Determine the (x, y) coordinate at the center of the cell enclosing the given text.  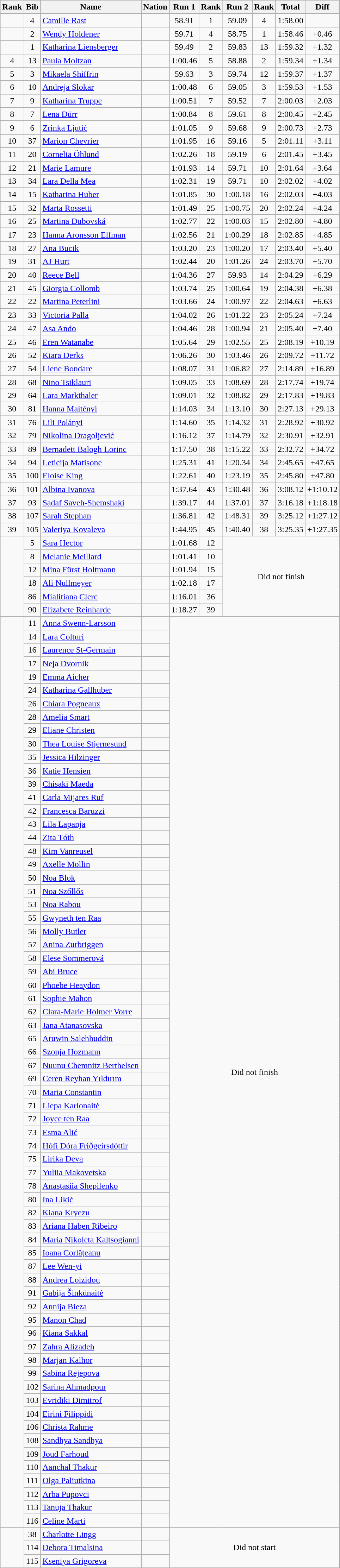
1:00.48 (184, 87)
Amelia Smart (91, 717)
1:08.82 (237, 396)
1:20.34 (237, 462)
Molly Butler (91, 931)
Neja Dvornik (91, 663)
Esma Alić (91, 1132)
91 (32, 1293)
52 (32, 355)
Eren Watanabe (91, 342)
1:17.50 (184, 449)
70 (32, 1092)
2:27.13 (291, 409)
Olga Paliutkina (91, 1481)
76 (32, 422)
2:02.80 (291, 221)
2:04.38 (291, 288)
62 (32, 1012)
Nation (155, 7)
113 (32, 1507)
+10.19 (322, 342)
1:00.29 (237, 235)
71 (32, 1106)
87 (32, 1266)
Tanuja Thakur (91, 1507)
98 (32, 1360)
63 (32, 1025)
59.74 (237, 74)
Hanna Aronsson Elfman (91, 235)
110 (32, 1467)
Marjan Kalhor (91, 1360)
+1:27.35 (322, 529)
Kiana Sakkal (91, 1333)
1:59.37 (291, 74)
Sarina Ahmadpour (91, 1387)
Lara Della Mea (91, 181)
3:08.12 (291, 489)
1:09.05 (184, 382)
1:01.95 (184, 141)
89 (32, 449)
104 (32, 1413)
Camille Rast (91, 20)
1:06.26 (184, 355)
+11.72 (322, 355)
Ali Nullmeyer (91, 583)
1:08.69 (237, 382)
1:40.40 (237, 529)
2:01.64 (291, 168)
1:44.95 (184, 529)
+47.65 (322, 462)
1:01.41 (184, 556)
+47.80 (322, 476)
+3.64 (322, 168)
49 (32, 864)
Chisaki Maeda (91, 784)
+1:18.18 (322, 503)
1:02.56 (184, 235)
73 (32, 1132)
1:37.01 (237, 503)
Aanchal Thakur (91, 1467)
56 (32, 931)
Hófi Dóra Friðgeirsdóttir (91, 1146)
Wendy Holdener (91, 34)
1:00.94 (237, 328)
1:01.94 (184, 569)
Valeriya Kovaleva (91, 529)
+19.83 (322, 396)
50 (32, 878)
Andreja Slokar (91, 87)
Lili Polányi (91, 422)
1:14.32 (237, 422)
54 (32, 369)
55 (32, 918)
Eliane Christen (91, 730)
Noa Blok (91, 878)
2:02.02 (291, 181)
88 (32, 1280)
2:32.72 (291, 449)
109 (32, 1454)
1:58.00 (291, 20)
1:03.20 (184, 248)
Aruwin Salehhuddin (91, 1039)
2:45.80 (291, 476)
2:17.83 (291, 396)
Sarah Stephan (91, 516)
100 (32, 476)
97 (32, 1347)
Katie Hensien (91, 770)
+6.38 (322, 288)
59.63 (184, 74)
+0.46 (322, 34)
59.19 (237, 154)
2:04.63 (291, 302)
112 (32, 1494)
1:16.01 (184, 597)
Zrinka Ljutić (91, 127)
Zahra Alizadeh (91, 1347)
1:02.55 (237, 342)
53 (32, 905)
1:02.77 (184, 221)
94 (32, 462)
Laurence St-Germain (91, 650)
AJ Hurt (91, 262)
1:01.22 (237, 315)
Martina Dubovská (91, 221)
Joyce ten Raa (91, 1119)
68 (32, 382)
80 (32, 1199)
+3.11 (322, 141)
1:14.03 (184, 409)
Szonja Hozmann (91, 1052)
Lara Colturi (91, 637)
+4.24 (322, 208)
Did not start (254, 1548)
+2.03 (322, 101)
1:04.36 (184, 275)
77 (32, 1172)
1:14.60 (184, 422)
2:00.45 (291, 114)
+5.40 (322, 248)
2:08.19 (291, 342)
111 (32, 1481)
1:25.31 (184, 462)
Katharina Truppe (91, 101)
81 (32, 409)
69 (32, 1079)
Abi Bruce (91, 971)
61 (32, 998)
108 (32, 1440)
Paula Moltzan (91, 61)
Anina Zurbriggen (91, 945)
1:01.85 (184, 195)
1:00.97 (237, 302)
64 (32, 396)
51 (32, 891)
Charlotte Lingg (91, 1534)
2:02.24 (291, 208)
Nuunu Chemnitz Berthelsen (91, 1065)
2:01.45 (291, 154)
58.88 (237, 61)
72 (32, 1119)
106 (32, 1427)
114 (32, 1548)
Evridiki Dimitrof (91, 1400)
58 (32, 958)
1:01.49 (184, 208)
78 (32, 1186)
96 (32, 1333)
2:09.72 (291, 355)
2:30.91 (291, 436)
Run 1 (184, 7)
1:08.07 (184, 369)
1:00.51 (184, 101)
59.09 (237, 20)
Clara-Marie Holmer Vorre (91, 1012)
1:05.64 (184, 342)
59.61 (237, 114)
60 (32, 985)
47 (32, 328)
Emma Aicher (91, 677)
1:02.31 (184, 181)
2:28.92 (291, 422)
1:58.46 (291, 34)
+34.72 (322, 449)
86 (32, 597)
1:23.19 (237, 476)
59.16 (237, 141)
1:00.18 (237, 195)
1:48.31 (237, 516)
1:03.46 (237, 355)
+4.85 (322, 235)
+7.40 (322, 328)
1:00.64 (237, 288)
1:04.46 (184, 328)
+4.80 (322, 221)
1:02.18 (184, 583)
1:22.61 (184, 476)
82 (32, 1213)
Anna Swenn-Larsson (91, 623)
+4.03 (322, 195)
Noa Szőllős (91, 891)
59.52 (237, 101)
2:05.40 (291, 328)
1:39.17 (184, 503)
48 (32, 851)
84 (32, 1239)
2:00.03 (291, 101)
Leticija Matisone (91, 462)
+19.74 (322, 382)
1:00.75 (237, 208)
1:02.26 (184, 154)
1:02.44 (184, 262)
1:00.20 (237, 248)
+16.89 (322, 369)
2:03.70 (291, 262)
Lee Wen-yi (91, 1266)
Bernadett Balogh Lorinc (91, 449)
1:00.03 (237, 221)
74 (32, 1146)
83 (32, 1226)
Katharina Liensberger (91, 47)
Bib (32, 7)
Victoria Palla (91, 315)
59.05 (237, 87)
+29.13 (322, 409)
59.68 (237, 127)
Arba Pupovci (91, 1494)
Liene Bondare (91, 369)
3:25.35 (291, 529)
46 (32, 342)
1:01.26 (237, 262)
2:45.65 (291, 462)
Kiara Derks (91, 355)
1:59.32 (291, 47)
75 (32, 1159)
1:00.84 (184, 114)
2:05.24 (291, 315)
Kim Vanreusel (91, 851)
79 (32, 436)
1:04.02 (184, 315)
+1.53 (322, 87)
Mina Fürst Holtmann (91, 569)
57 (32, 945)
2:04.29 (291, 275)
Debora Timalsina (91, 1548)
2:01.11 (291, 141)
Jessica Hilzinger (91, 757)
Gabija Šinkūnaitė (91, 1293)
1:30.48 (237, 489)
1:01.05 (184, 127)
+3.45 (322, 154)
2:14.89 (291, 369)
59.83 (237, 47)
85 (32, 1253)
101 (32, 489)
Sara Hector (91, 543)
Elizabete Reinharde (91, 610)
107 (32, 516)
Run 2 (237, 7)
Ioana Corlățeanu (91, 1253)
+2.73 (322, 127)
1:36.81 (184, 516)
Mikaela Shiffrin (91, 74)
67 (32, 1065)
58.75 (237, 34)
92 (32, 1306)
Marta Rossetti (91, 208)
Nikolina Dragoljević (91, 436)
2:03.40 (291, 248)
Marie Lamure (91, 168)
Joud Farhoud (91, 1454)
+4.02 (322, 181)
1:00.46 (184, 61)
Katharina Gallhuber (91, 690)
1:03.66 (184, 302)
Sophie Mahon (91, 998)
1:59.53 (291, 87)
Kiana Kryezu (91, 1213)
Jana Atanasovska (91, 1025)
Axelle Mollin (91, 864)
Albina Ivanova (91, 489)
Lara Markthaler (91, 396)
65 (32, 1039)
+30.92 (322, 422)
Nino Tsiklauri (91, 382)
+6.29 (322, 275)
1:01.93 (184, 168)
+32.91 (322, 436)
58.91 (184, 20)
1:03.74 (184, 288)
2:02.85 (291, 235)
Hanna Majtényi (91, 409)
Thea Louise Stjernesund (91, 744)
2:00.73 (291, 127)
Gwyneth ten Raa (91, 918)
Name (91, 7)
116 (32, 1521)
Total (291, 7)
1:15.22 (237, 449)
Eirini Filippidi (91, 1413)
+2.45 (322, 114)
Melanie Meillard (91, 556)
Ariana Haben Ribeiro (91, 1226)
Asa Ando (91, 328)
Ceren Reyhan Yıldırım (91, 1079)
+1.32 (322, 47)
Giorgia Collomb (91, 288)
102 (32, 1387)
Katharina Huber (91, 195)
1:01.68 (184, 543)
93 (32, 503)
90 (32, 610)
59.49 (184, 47)
Reece Bell (91, 275)
2:17.74 (291, 382)
99 (32, 1373)
+7.24 (322, 315)
Maria Nikoleta Kaltsogianni (91, 1239)
+5.70 (322, 262)
Lila Lapanja (91, 824)
Martina Peterlini (91, 302)
Maria Constantin (91, 1092)
3:25.12 (291, 516)
Carla Mijares Ruf (91, 797)
Sadaf Saveh-Shemshaki (91, 503)
95 (32, 1320)
1:13.10 (237, 409)
Diff (322, 7)
+1:27.12 (322, 516)
Phoebe Heaydon (91, 985)
Yuliia Makovetska (91, 1172)
Mialitiana Clerc (91, 597)
+1.34 (322, 61)
Marion Chevrier (91, 141)
1:18.27 (184, 610)
Francesca Baruzzi (91, 811)
Chiara Pogneaux (91, 704)
103 (32, 1400)
59 (32, 971)
Cornelia Öhlund (91, 154)
2:02.03 (291, 195)
+6.63 (322, 302)
Annija Bieza (91, 1306)
59.93 (237, 275)
Noa Rabou (91, 905)
Christa Rahme (91, 1427)
Sandhya Sandhya (91, 1440)
Ana Bucik (91, 248)
Anastasiia Shepilenko (91, 1186)
1:09.01 (184, 396)
Celine Marti (91, 1521)
Manon Chad (91, 1320)
Andrea Loizidou (91, 1280)
105 (32, 529)
Lirika Deva (91, 1159)
115 (32, 1561)
66 (32, 1052)
Zita Tóth (91, 838)
+1.37 (322, 74)
1:59.34 (291, 61)
3:16.18 (291, 503)
Liepa Karlonaitė (91, 1106)
Ina Likić (91, 1199)
1:37.64 (184, 489)
Elese Sommerová (91, 958)
1:06.82 (237, 369)
Sabina Rejepova (91, 1373)
1:14.79 (237, 436)
Kseniya Grigoreva (91, 1561)
1:16.12 (184, 436)
Eloise King (91, 476)
Lena Dürr (91, 114)
+1:10.12 (322, 489)
